Capture the cell that displays the provided text and extract its (X, Y) central coordinate. 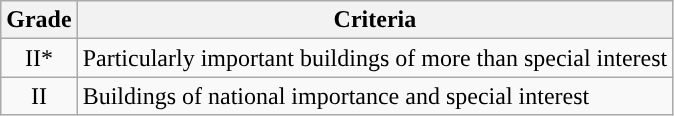
Buildings of national importance and special interest (375, 96)
Grade (39, 20)
Criteria (375, 20)
Particularly important buildings of more than special interest (375, 58)
II (39, 96)
II* (39, 58)
